From the cell containing the given text, extract its center point as (X, Y) coordinate. 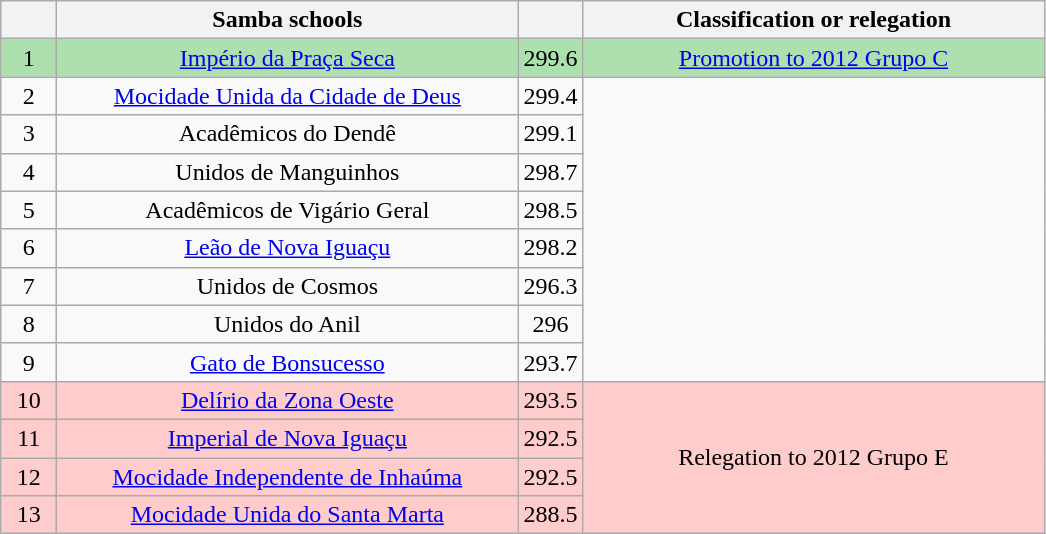
299.4 (550, 96)
299.1 (550, 134)
293.7 (550, 362)
13 (29, 515)
Unidos de Manguinhos (288, 172)
2 (29, 96)
8 (29, 324)
Unidos do Anil (288, 324)
5 (29, 210)
Mocidade Unida da Cidade de Deus (288, 96)
298.2 (550, 248)
288.5 (550, 515)
Samba schools (288, 20)
11 (29, 438)
1 (29, 58)
296 (550, 324)
Delírio da Zona Oeste (288, 400)
298.7 (550, 172)
Império da Praça Seca (288, 58)
6 (29, 248)
Promotion to 2012 Grupo C (814, 58)
Acadêmicos do Dendê (288, 134)
Acadêmicos de Vigário Geral (288, 210)
293.5 (550, 400)
7 (29, 286)
10 (29, 400)
299.6 (550, 58)
4 (29, 172)
12 (29, 477)
Classification or relegation (814, 20)
Leão de Nova Iguaçu (288, 248)
Mocidade Unida do Santa Marta (288, 515)
Relegation to 2012 Grupo E (814, 457)
298.5 (550, 210)
Mocidade Independente de Inhaúma (288, 477)
9 (29, 362)
Gato de Bonsucesso (288, 362)
296.3 (550, 286)
3 (29, 134)
Unidos de Cosmos (288, 286)
Imperial de Nova Iguaçu (288, 438)
